From the cell containing the given text, extract its center point as [x, y] coordinate. 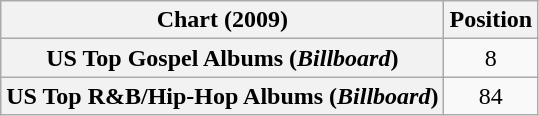
Position [491, 20]
US Top Gospel Albums (Billboard) [222, 58]
US Top R&B/Hip-Hop Albums (Billboard) [222, 96]
84 [491, 96]
8 [491, 58]
Chart (2009) [222, 20]
